Pinpoint the cell where the given text exists, returning its (X, Y) midpoint coordinate. 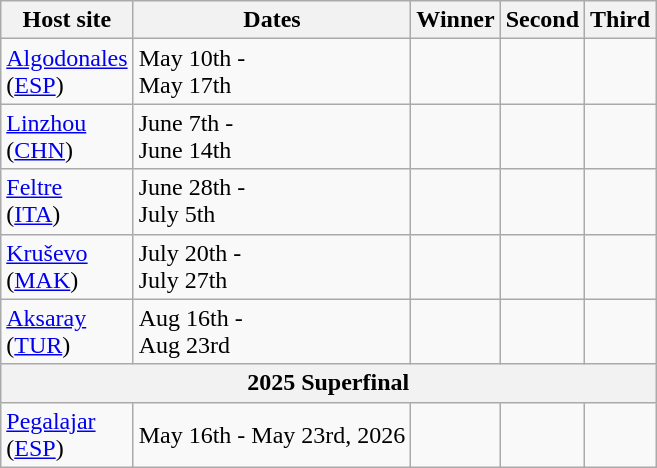
Aug 16th - Aug 23rd (272, 332)
2025 Superfinal (328, 383)
Winner (456, 20)
Second (542, 20)
Third (620, 20)
Host site (67, 20)
Dates (272, 20)
Pegalajar (ESP) (67, 434)
Kruševo (MAK) (67, 266)
Aksaray (TUR) (67, 332)
Linzhou (CHN) (67, 136)
May 10th - May 17th (272, 72)
July 20th - July 27th (272, 266)
June 28th - July 5th (272, 202)
June 7th - June 14th (272, 136)
Algodonales (ESP) (67, 72)
Feltre (ITA) (67, 202)
May 16th - May 23rd, 2026 (272, 434)
